From the cell containing the given text, extract its center point as (X, Y) coordinate. 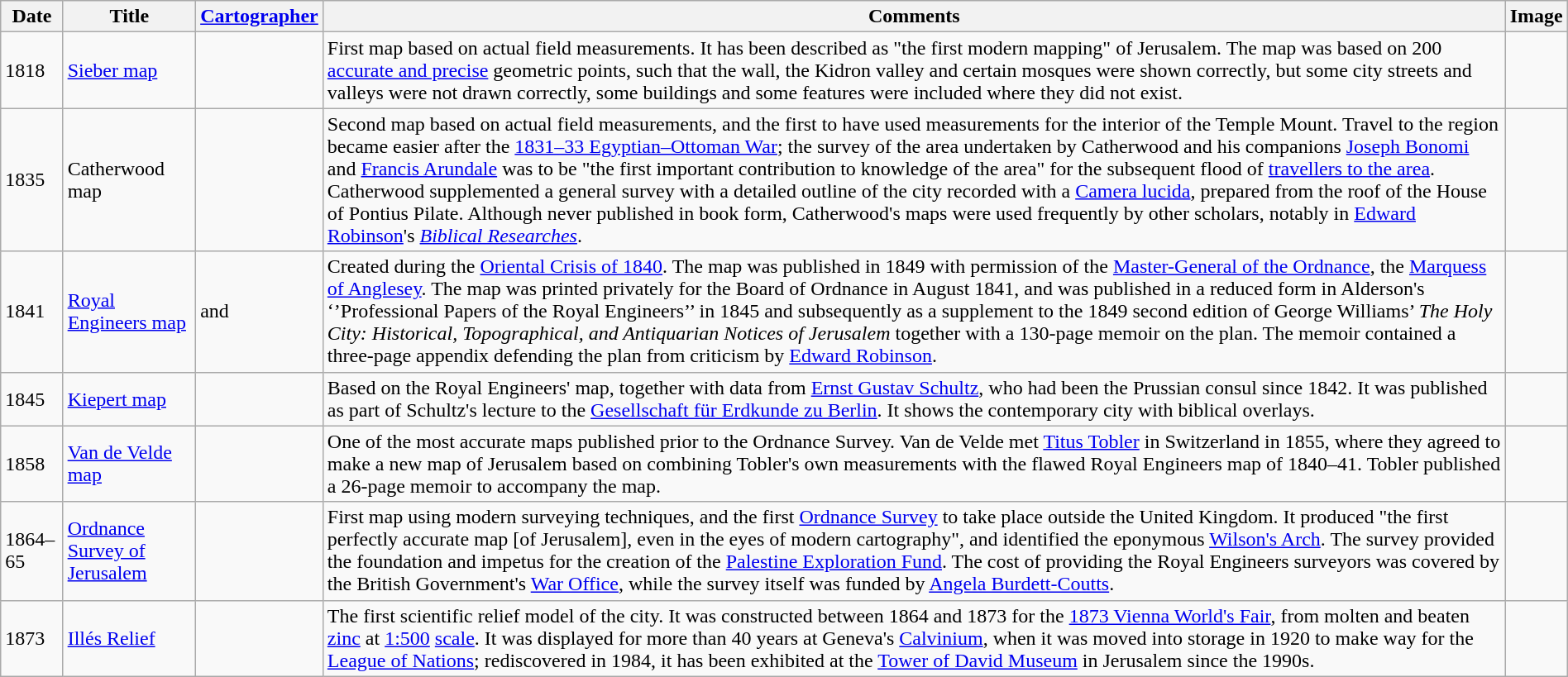
Image (1537, 17)
Title (129, 17)
Illés Relief (129, 638)
1873 (31, 638)
1864–65 (31, 551)
Comments (914, 17)
1845 (31, 398)
Catherwood map (129, 180)
Royal Engineers map (129, 312)
1841 (31, 312)
Cartographer (260, 17)
Van de Velde map (129, 464)
1858 (31, 464)
1818 (31, 70)
Sieber map (129, 70)
and (260, 312)
1835 (31, 180)
Date (31, 17)
Ordnance Survey of Jerusalem (129, 551)
Kiepert map (129, 398)
